Return (x, y) of the center of cell containing provided text 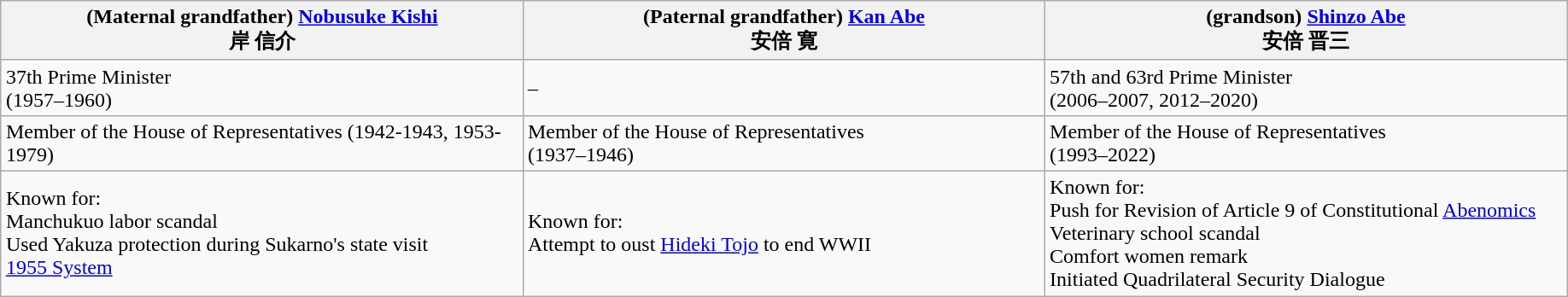
Member of the House of Representatives (1942-1943, 1953-1979) (261, 143)
(Maternal grandfather) Nobusuke Kishi岸 信介 (261, 31)
(grandson) Shinzo Abe安倍 晋三 (1307, 31)
Member of the House of Representatives(1993–2022) (1307, 143)
Known for:Manchukuo labor scandalUsed Yakuza protection during Sukarno's state visit1955 System (261, 233)
Member of the House of Representatives(1937–1946) (784, 143)
Known for:Attempt to oust Hideki Tojo to end WWII (784, 233)
(Paternal grandfather) Kan Abe安倍 寛 (784, 31)
37th Prime Minister(1957–1960) (261, 87)
– (784, 87)
57th and 63rd Prime Minister(2006–2007, 2012–2020) (1307, 87)
